Scan for the cell matching the given text and deliver its (X, Y) coordinate at center. 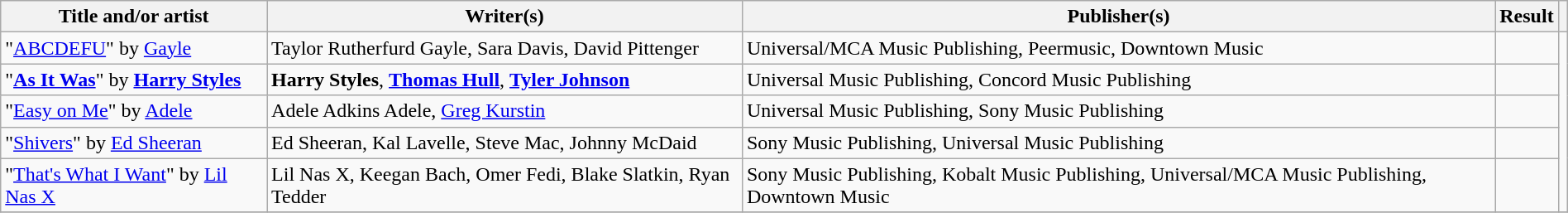
Ed Sheeran, Kal Lavelle, Steve Mac, Johnny McDaid (504, 143)
Taylor Rutherfurd Gayle, Sara Davis, David Pittenger (504, 48)
Title and/or artist (134, 17)
Publisher(s) (1118, 17)
"Shivers" by Ed Sheeran (134, 143)
Sony Music Publishing, Kobalt Music Publishing, Universal/MCA Music Publishing, Downtown Music (1118, 186)
"ABCDEFU" by Gayle (134, 48)
Harry Styles, Thomas Hull, Tyler Johnson (504, 80)
Universal Music Publishing, Sony Music Publishing (1118, 111)
Writer(s) (504, 17)
Universal Music Publishing, Concord Music Publishing (1118, 80)
"As It Was" by Harry Styles (134, 80)
Adele Adkins Adele, Greg Kurstin (504, 111)
"That's What I Want" by Lil Nas X (134, 186)
Lil Nas X, Keegan Bach, Omer Fedi, Blake Slatkin, Ryan Tedder (504, 186)
"Easy on Me" by Adele (134, 111)
Result (1527, 17)
Sony Music Publishing, Universal Music Publishing (1118, 143)
Universal/MCA Music Publishing, Peermusic, Downtown Music (1118, 48)
